Search for the cell housing the specified text and yield its (X, Y) center coordinate. 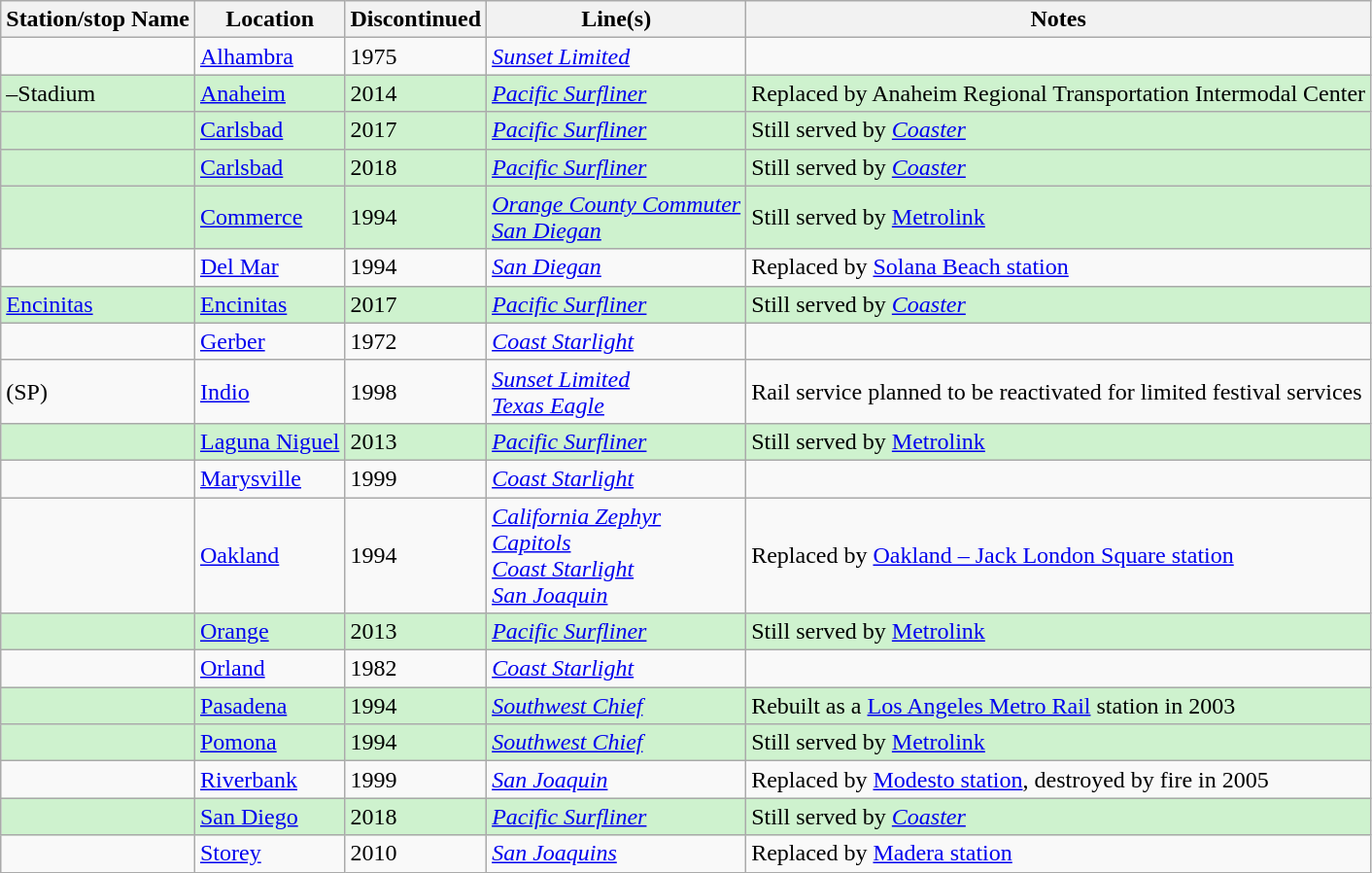
San Diegan (616, 267)
Orland (269, 669)
Del Mar (269, 267)
Gerber (269, 341)
San Joaquin (616, 780)
Rail service planned to be reactivated for limited festival services (1059, 391)
California ZephyrCapitolsCoast StarlightSan Joaquin (616, 556)
1982 (416, 669)
Riverbank (269, 780)
Orange County CommuterSan Diegan (616, 218)
Alhambra (269, 56)
–Stadium (98, 93)
Marysville (269, 478)
Rebuilt as a Los Angeles Metro Rail station in 2003 (1059, 706)
Pomona (269, 743)
1972 (416, 341)
Anaheim (269, 93)
Oakland (269, 556)
2010 (416, 854)
Line(s) (616, 19)
Discontinued (416, 19)
Indio (269, 391)
Replaced by Modesto station, destroyed by fire in 2005 (1059, 780)
Replaced by Oakland – Jack London Square station (1059, 556)
Pasadena (269, 706)
Location (269, 19)
Station/stop Name (98, 19)
Commerce (269, 218)
Sunset LimitedTexas Eagle (616, 391)
San Joaquins (616, 854)
San Diego (269, 817)
Notes (1059, 19)
2014 (416, 93)
Replaced by Madera station (1059, 854)
Storey (269, 854)
Replaced by Anaheim Regional Transportation Intermodal Center (1059, 93)
(SP) (98, 391)
Orange (269, 632)
1975 (416, 56)
Replaced by Solana Beach station (1059, 267)
1998 (416, 391)
Sunset Limited (616, 56)
Laguna Niguel (269, 441)
